From the cell containing the given text, extract its center point as [x, y] coordinate. 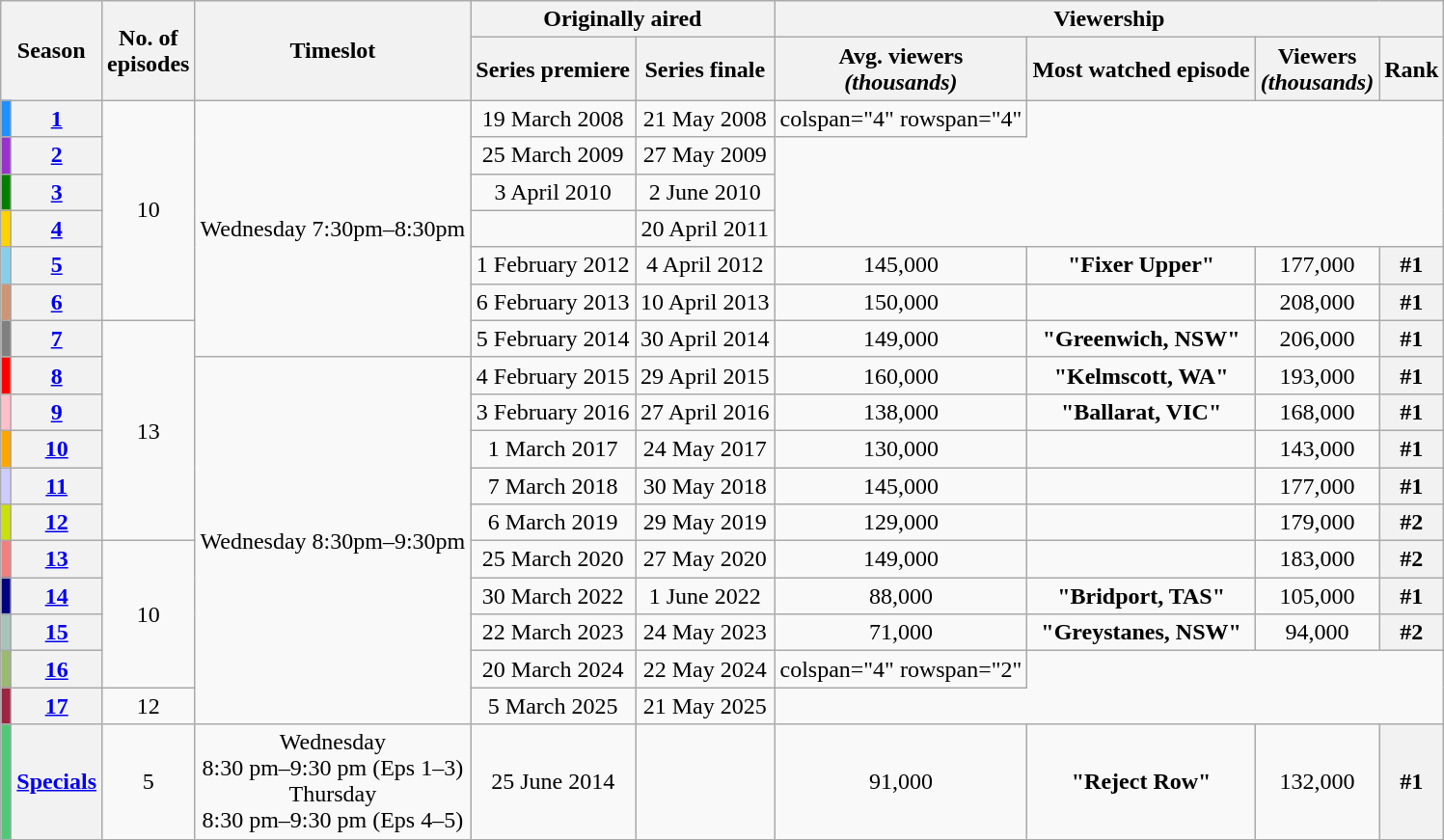
71,000 [901, 633]
"Bridport, TAS" [1141, 596]
Series premiere [554, 69]
129,000 [901, 523]
"Greystanes, NSW" [1141, 633]
Series finale [705, 69]
7 March 2018 [554, 485]
88,000 [901, 596]
Wednesday 7:30pm–8:30pm [333, 229]
24 May 2017 [705, 448]
15 [57, 633]
150,000 [901, 302]
25 June 2014 [554, 781]
27 April 2016 [705, 412]
24 May 2023 [705, 633]
"Ballarat, VIC" [1141, 412]
21 May 2008 [705, 119]
160,000 [901, 375]
30 April 2014 [705, 339]
Avg. viewers(thousands) [901, 69]
5 February 2014 [554, 339]
208,000 [1317, 302]
Specials [57, 781]
2 June 2010 [705, 192]
27 May 2009 [705, 155]
Season [52, 50]
Viewership [1109, 19]
138,000 [901, 412]
183,000 [1317, 559]
Most watched episode [1141, 69]
179,000 [1317, 523]
9 [57, 412]
3 February 2016 [554, 412]
1 [57, 119]
colspan="4" rowspan="2" [901, 669]
6 February 2013 [554, 302]
8 [57, 375]
14 [57, 596]
130,000 [901, 448]
132,000 [1317, 781]
2 [57, 155]
Wednesday 8:30pm–9:30pm [333, 540]
"Kelmscott, WA" [1141, 375]
3 April 2010 [554, 192]
5 March 2025 [554, 706]
30 May 2018 [705, 485]
29 April 2015 [705, 375]
17 [57, 706]
10 April 2013 [705, 302]
"Greenwich, NSW" [1141, 339]
20 April 2011 [705, 229]
"Fixer Upper" [1141, 265]
6 March 2019 [554, 523]
29 May 2019 [705, 523]
206,000 [1317, 339]
21 May 2025 [705, 706]
"Reject Row" [1141, 781]
27 May 2020 [705, 559]
94,000 [1317, 633]
No. ofepisodes [149, 50]
19 March 2008 [554, 119]
1 March 2017 [554, 448]
4 [57, 229]
Viewers(thousands) [1317, 69]
1 June 2022 [705, 596]
6 [57, 302]
168,000 [1317, 412]
143,000 [1317, 448]
7 [57, 339]
22 March 2023 [554, 633]
4 April 2012 [705, 265]
91,000 [901, 781]
30 March 2022 [554, 596]
Originally aired [623, 19]
193,000 [1317, 375]
11 [57, 485]
4 February 2015 [554, 375]
22 May 2024 [705, 669]
Wednesday8:30 pm–9:30 pm (Eps 1–3)Thursday8:30 pm–9:30 pm (Eps 4–5) [333, 781]
25 March 2020 [554, 559]
Rank [1412, 69]
25 March 2009 [554, 155]
105,000 [1317, 596]
20 March 2024 [554, 669]
16 [57, 669]
Timeslot [333, 50]
3 [57, 192]
colspan="4" rowspan="4" [901, 119]
1 February 2012 [554, 265]
